Output the [X, Y] coordinate of the center of the cell containing the given text.  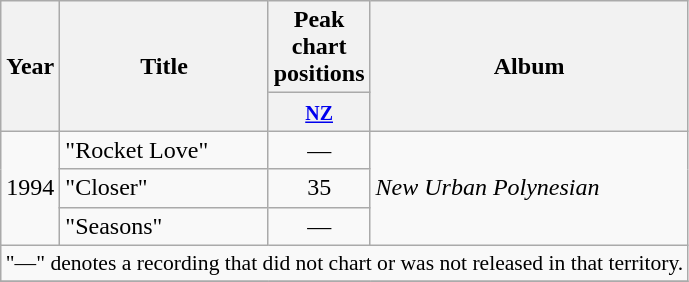
"Closer" [164, 188]
Album [529, 66]
Title [164, 66]
Year [30, 66]
"Rocket Love" [164, 150]
"—" denotes a recording that did not chart or was not released in that territory. [345, 263]
1994 [30, 188]
35 [319, 188]
NZ [319, 112]
Peak chart positions [319, 47]
New Urban Polynesian [529, 188]
"Seasons" [164, 226]
